For the text-containing cell, return its midpoint in [x, y] coordinate format. 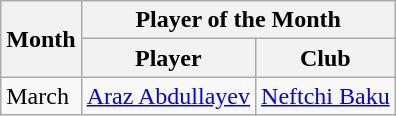
Club [326, 58]
Neftchi Baku [326, 96]
Araz Abdullayev [168, 96]
Month [41, 39]
Player [168, 58]
March [41, 96]
Player of the Month [238, 20]
